Identify which cell holds the provided text, then report its (X, Y) central coordinate. 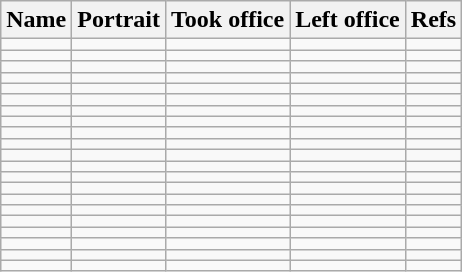
Refs (433, 20)
Took office (227, 20)
Portrait (119, 20)
Left office (348, 20)
Name (36, 20)
